Return the (x, y) coordinate for the center point of the cell that contains the specified text.  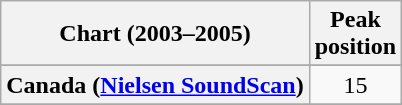
Peakposition (355, 34)
15 (355, 85)
Canada (Nielsen SoundScan) (155, 85)
Chart (2003–2005) (155, 34)
